Determine the [x, y] coordinate at the center of the cell enclosing the given text.  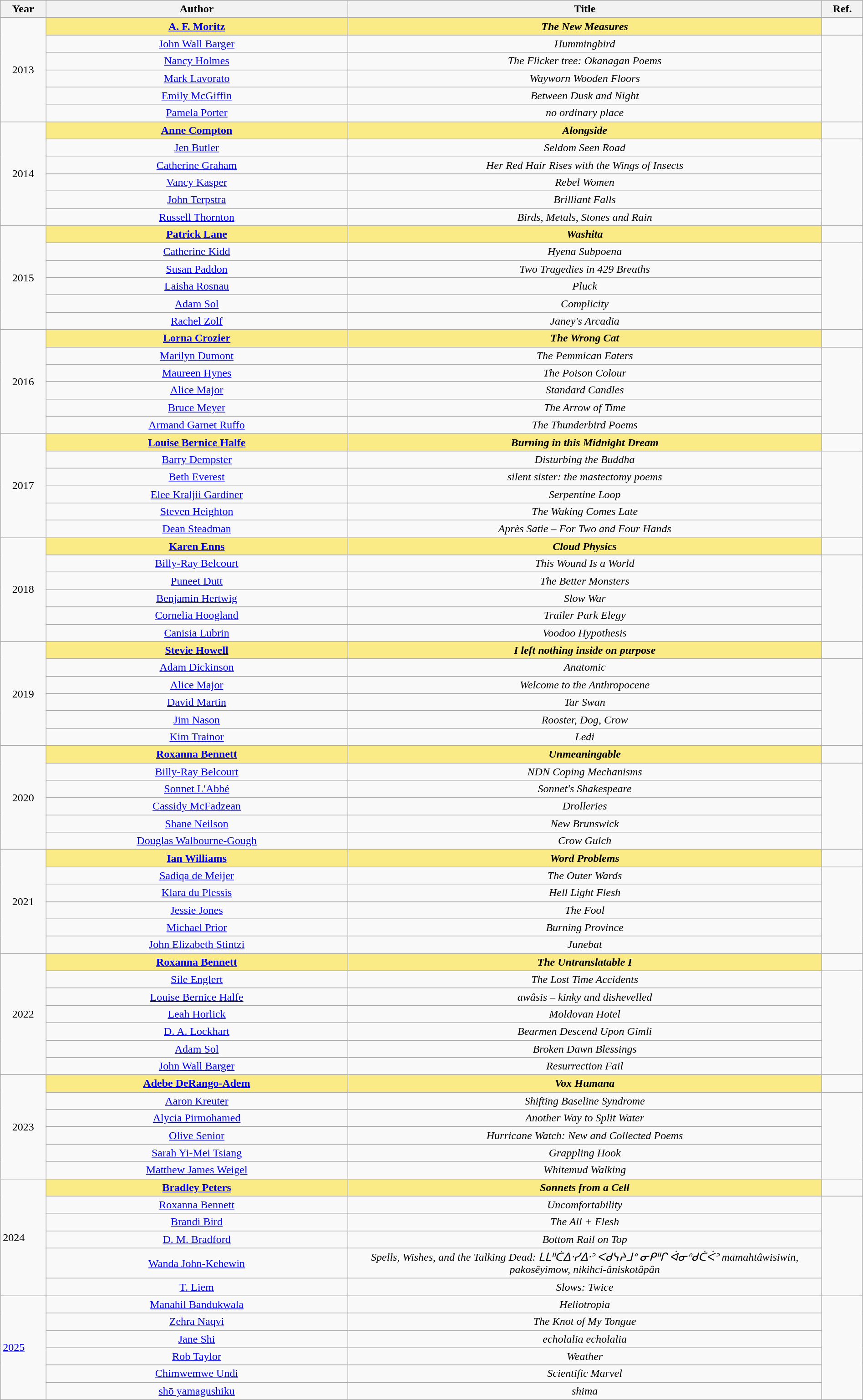
Pluck [585, 286]
Janey's Arcadia [585, 321]
Russell Thornton [197, 217]
This Wound Is a World [585, 564]
Michael Prior [197, 927]
The All + Flesh [585, 1222]
Elee Kraljii Gardiner [197, 494]
Hyena Subpoena [585, 252]
Crow Gulch [585, 841]
Scientific Marvel [585, 1374]
Shifting Baseline Syndrome [585, 1101]
Patrick Lane [197, 234]
The Knot of My Tongue [585, 1322]
Alongside [585, 130]
The Wrong Cat [585, 338]
Sarah Yi-Mei Tsiang [197, 1153]
Barry Dempster [197, 459]
Burning Province [585, 927]
Title [585, 9]
New Brunswick [585, 824]
Drolleries [585, 806]
awâsis – kinky and dishevelled [585, 997]
Her Red Hair Rises with the Wings of Insects [585, 165]
Voodoo Hypothesis [585, 633]
Hummingbird [585, 44]
Bradley Peters [197, 1187]
Susan Paddon [197, 269]
Maureen Hynes [197, 373]
Laisha Rosnau [197, 286]
Sadiqa de Meijer [197, 876]
The Waking Comes Late [585, 512]
Emily McGiffin [197, 96]
T. Liem [197, 1287]
echolalia echolalia [585, 1339]
John Elizabeth Stintzi [197, 945]
Ledi [585, 737]
2013 [23, 70]
Zehra Naqvi [197, 1322]
Anne Compton [197, 130]
Slows: Twice [585, 1287]
shō yamagushiku [197, 1391]
Adam Dickinson [197, 667]
Olive Senior [197, 1135]
Word Problems [585, 858]
no ordinary place [585, 113]
2017 [23, 485]
Seldom Seen Road [585, 148]
Trailer Park Elegy [585, 616]
Shane Neilson [197, 824]
David Martin [197, 702]
The Fool [585, 910]
Unmeaningable [585, 754]
2022 [23, 1014]
2015 [23, 278]
D. M. Bradford [197, 1239]
D. A. Lockhart [197, 1031]
Cloud Physics [585, 546]
2023 [23, 1127]
Serpentine Loop [585, 494]
Broken Dawn Blessings [585, 1049]
Wayworn Wooden Floors [585, 78]
Aaron Kreuter [197, 1101]
Adebe DeRango-Adem [197, 1084]
Resurrection Fail [585, 1066]
Beth Everest [197, 477]
Disturbing the Buddha [585, 459]
Hell Light Flesh [585, 893]
Marilyn Dumont [197, 356]
The Outer Wards [585, 876]
Rachel Zolf [197, 321]
Vancy Kasper [197, 182]
Between Dusk and Night [585, 96]
Catherine Graham [197, 165]
2025 [23, 1348]
Jane Shi [197, 1339]
Bearmen Descend Upon Gimli [585, 1031]
Anatomic [585, 667]
Slow War [585, 598]
2021 [23, 901]
Brandi Bird [197, 1222]
Leah Horlick [197, 1014]
2014 [23, 173]
Douglas Walbourne-Gough [197, 841]
Standard Candles [585, 390]
2019 [23, 693]
2016 [23, 382]
2018 [23, 590]
The Pemmican Eaters [585, 356]
Author [197, 9]
Canisia Lubrin [197, 633]
Tar Swan [585, 702]
Vox Humana [585, 1084]
Puneet Dutt [197, 581]
NDN Coping Mechanisms [585, 772]
Stevie Howell [197, 650]
2024 [23, 1237]
John Terpstra [197, 199]
Bottom Rail on Top [585, 1239]
The Thunderbird Poems [585, 425]
Moldovan Hotel [585, 1014]
Pamela Porter [197, 113]
Klara du Plessis [197, 893]
Benjamin Hertwig [197, 598]
Jessie Jones [197, 910]
Sonnet L'Abbé [197, 789]
Dean Steadman [197, 529]
Armand Garnet Ruffo [197, 425]
Washita [585, 234]
The Poison Colour [585, 373]
Alycia Pirmohamed [197, 1118]
Jim Nason [197, 719]
Year [23, 9]
Lorna Crozier [197, 338]
The Arrow of Time [585, 407]
Another Way to Split Water [585, 1118]
Brilliant Falls [585, 199]
Weather [585, 1356]
Whitemud Walking [585, 1170]
Burning in this Midnight Dream [585, 442]
Nancy Holmes [197, 61]
The Flicker tree: Okanagan Poems [585, 61]
Chimwemwe Undi [197, 1374]
Karen Enns [197, 546]
Rob Taylor [197, 1356]
A. F. Moritz [197, 26]
Uncomfortability [585, 1205]
Sonnet's Shakespeare [585, 789]
Cassidy McFadzean [197, 806]
Sonnets from a Cell [585, 1187]
Matthew James Weigel [197, 1170]
The Untranslatable I [585, 962]
I left nothing inside on purpose [585, 650]
Kim Trainor [197, 737]
Rebel Women [585, 182]
Jen Butler [197, 148]
2020 [23, 797]
Hurricane Watch: New and Collected Poems [585, 1135]
Spells, Wishes, and the Talking Dead: ᒪᒪᐦᑖᐃᐧᓯᐃᐧᐣ ᐸᑯᓭᔨᒧᐤ ᓂᑭᐦᒋ ᐋᓂᐢᑯᑖᐹᐣ mamahtâwisiwin, pakosêyimow, nikihci-âniskotâpân [585, 1263]
The Better Monsters [585, 581]
Ian Williams [197, 858]
Après Satie – For Two and Four Hands [585, 529]
Steven Heighton [197, 512]
Heliotropia [585, 1304]
Mark Lavorato [197, 78]
Rooster, Dog, Crow [585, 719]
Ref. [843, 9]
Cornelia Hoogland [197, 616]
Wanda John-Kehewin [197, 1263]
shima [585, 1391]
Síle Englert [197, 979]
Bruce Meyer [197, 407]
The New Measures [585, 26]
Two Tragedies in 429 Breaths [585, 269]
The Lost Time Accidents [585, 979]
Birds, Metals, Stones and Rain [585, 217]
Welcome to the Anthropocene [585, 685]
Catherine Kidd [197, 252]
Grappling Hook [585, 1153]
silent sister: the mastectomy poems [585, 477]
Manahil Bandukwala [197, 1304]
Junebat [585, 945]
Complicity [585, 304]
